Locate the cell with the specified text and output its (X, Y) center coordinate. 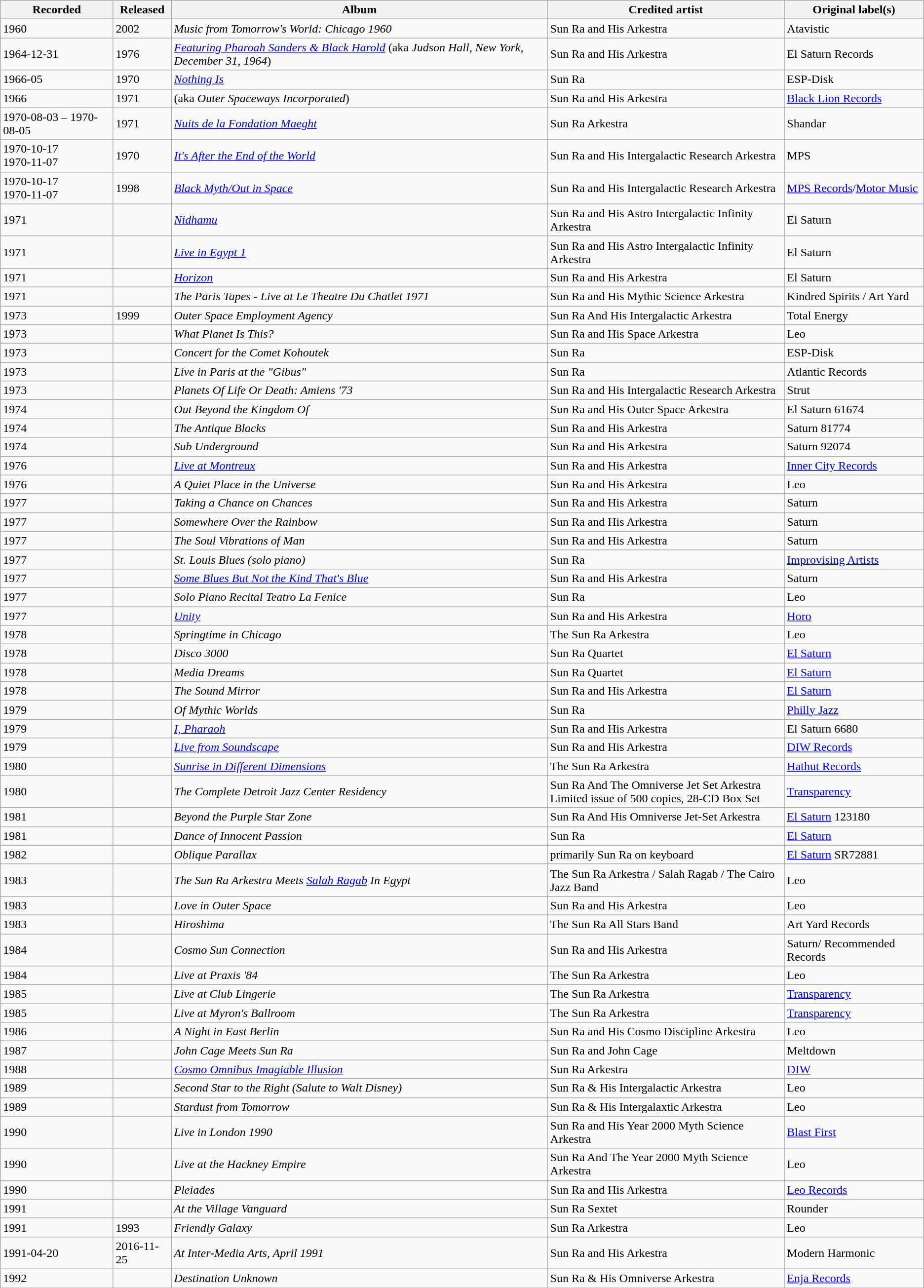
Live at Club Lingerie (359, 994)
What Planet Is This? (359, 334)
Credited artist (666, 10)
Pleiades (359, 1190)
Rounder (854, 1209)
Live at Praxis '84 (359, 976)
Somewhere Over the Rainbow (359, 522)
1966 (57, 98)
Disco 3000 (359, 654)
2002 (142, 29)
Outer Space Employment Agency (359, 315)
The Antique Blacks (359, 428)
A Quiet Place in the Universe (359, 484)
El Saturn 61674 (854, 409)
Sun Ra & His Intergalaxtic Arkestra (666, 1107)
Meltdown (854, 1051)
A Night in East Berlin (359, 1032)
Love in Outer Space (359, 905)
Saturn 92074 (854, 447)
Shandar (854, 123)
Inner City Records (854, 466)
Friendly Galaxy (359, 1227)
I, Pharaoh (359, 729)
Oblique Parallax (359, 855)
Saturn/ Recommended Records (854, 950)
Sunrise in Different Dimensions (359, 766)
Springtime in Chicago (359, 635)
1987 (57, 1051)
Beyond the Purple Star Zone (359, 817)
Live in Egypt 1 (359, 252)
1999 (142, 315)
Planets Of Life Or Death: Amiens '73 (359, 390)
Sun Ra And The Omniverse Jet Set ArkestraLimited issue of 500 copies, 28-CD Box Set (666, 792)
Solo Piano Recital Teatro La Fenice (359, 597)
Destination Unknown (359, 1278)
Concert for the Comet Kohoutek (359, 353)
Out Beyond the Kingdom Of (359, 409)
1992 (57, 1278)
1991-04-20 (57, 1253)
El Saturn SR72881 (854, 855)
Atavistic (854, 29)
Sun Ra & His Intergalactic Arkestra (666, 1088)
Sub Underground (359, 447)
It's After the End of the World (359, 156)
1960 (57, 29)
Second Star to the Right (Salute to Walt Disney) (359, 1088)
El Saturn Records (854, 54)
El Saturn 123180 (854, 817)
Sun Ra And His Intergalactic Arkestra (666, 315)
Hiroshima (359, 924)
DIW Records (854, 747)
Improvising Artists (854, 559)
Live at the Hackney Empire (359, 1164)
St. Louis Blues (solo piano) (359, 559)
Kindred Spirits / Art Yard (854, 296)
El Saturn 6680 (854, 729)
The Complete Detroit Jazz Center Residency (359, 792)
Music from Tomorrow's World: Chicago 1960 (359, 29)
Sun Ra Sextet (666, 1209)
Media Dreams (359, 672)
Live in Paris at the "Gibus" (359, 372)
Cosmo Sun Connection (359, 950)
Recorded (57, 10)
Sun Ra And The Year 2000 Myth Science Arkestra (666, 1164)
Original label(s) (854, 10)
The Sun Ra Arkestra Meets Salah Ragab In Egypt (359, 880)
Hathut Records (854, 766)
2016-11-25 (142, 1253)
At the Village Vanguard (359, 1209)
Nidhamu (359, 220)
The Paris Tapes - Live at Le Theatre Du Chatlet 1971 (359, 296)
Art Yard Records (854, 924)
Modern Harmonic (854, 1253)
1970-08-03 – 1970-08-05 (57, 123)
Horo (854, 616)
Black Lion Records (854, 98)
Unity (359, 616)
Sun Ra & His Omniverse Arkestra (666, 1278)
Some Blues But Not the Kind That's Blue (359, 578)
Released (142, 10)
DIW (854, 1069)
Sun Ra and His Year 2000 Myth Science Arkestra (666, 1132)
Live in London 1990 (359, 1132)
Nuits de la Fondation Maeght (359, 123)
MPS Records/Motor Music (854, 188)
1982 (57, 855)
Live from Soundscape (359, 747)
Featuring Pharoah Sanders & Black Harold (aka Judson Hall, New York, December 31, 1964) (359, 54)
Of Mythic Worlds (359, 710)
Leo Records (854, 1190)
At Inter-Media Arts, April 1991 (359, 1253)
Stardust from Tomorrow (359, 1107)
Album (359, 10)
Nothing Is (359, 79)
Live at Montreux (359, 466)
Atlantic Records (854, 372)
The Soul Vibrations of Man (359, 541)
1966-05 (57, 79)
MPS (854, 156)
The Sound Mirror (359, 691)
Dance of Innocent Passion (359, 836)
Sun Ra and His Outer Space Arkestra (666, 409)
Enja Records (854, 1278)
Sun Ra and John Cage (666, 1051)
1988 (57, 1069)
1986 (57, 1032)
Live at Myron's Ballroom (359, 1013)
Total Energy (854, 315)
1998 (142, 188)
John Cage Meets Sun Ra (359, 1051)
Horizon (359, 277)
Sun Ra and His Mythic Science Arkestra (666, 296)
1964-12-31 (57, 54)
The Sun Ra Arkestra / Salah Ragab / The Cairo Jazz Band (666, 880)
Black Myth/Out in Space (359, 188)
Sun Ra and His Cosmo Discipline Arkestra (666, 1032)
1993 (142, 1227)
Blast First (854, 1132)
Sun Ra and His Space Arkestra (666, 334)
(aka Outer Spaceways Incorporated) (359, 98)
Sun Ra And His Omniverse Jet-Set Arkestra (666, 817)
Taking a Chance on Chances (359, 503)
primarily Sun Ra on keyboard (666, 855)
Strut (854, 390)
Saturn 81774 (854, 428)
The Sun Ra All Stars Band (666, 924)
Philly Jazz (854, 710)
Cosmo Omnibus Imagiable Illusion (359, 1069)
